Pinpoint the cell where the given text exists, returning its (x, y) midpoint coordinate. 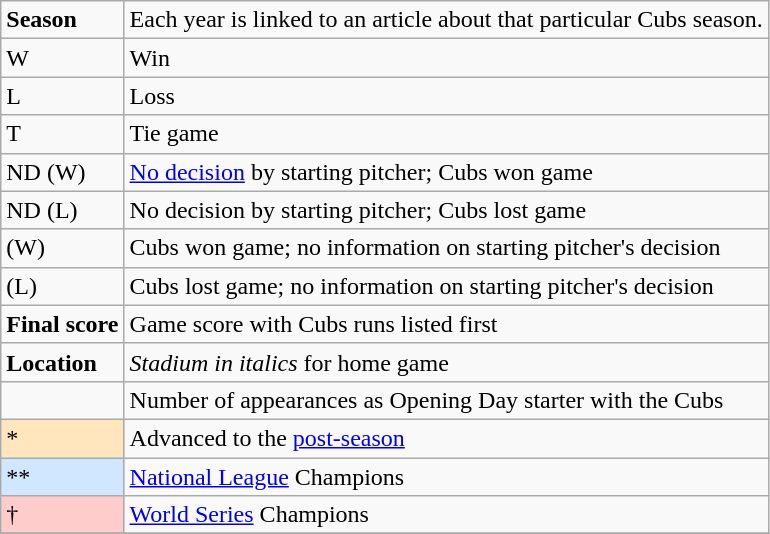
Final score (62, 324)
ND (W) (62, 172)
National League Champions (446, 477)
Location (62, 362)
World Series Champions (446, 515)
** (62, 477)
* (62, 438)
Advanced to the post-season (446, 438)
No decision by starting pitcher; Cubs lost game (446, 210)
Each year is linked to an article about that particular Cubs season. (446, 20)
ND (L) (62, 210)
(W) (62, 248)
Season (62, 20)
Game score with Cubs runs listed first (446, 324)
Cubs won game; no information on starting pitcher's decision (446, 248)
W (62, 58)
(L) (62, 286)
Tie game (446, 134)
L (62, 96)
T (62, 134)
Cubs lost game; no information on starting pitcher's decision (446, 286)
Stadium in italics for home game (446, 362)
Number of appearances as Opening Day starter with the Cubs (446, 400)
Loss (446, 96)
† (62, 515)
No decision by starting pitcher; Cubs won game (446, 172)
Win (446, 58)
